Capture the cell that displays the provided text and extract its [X, Y] central coordinate. 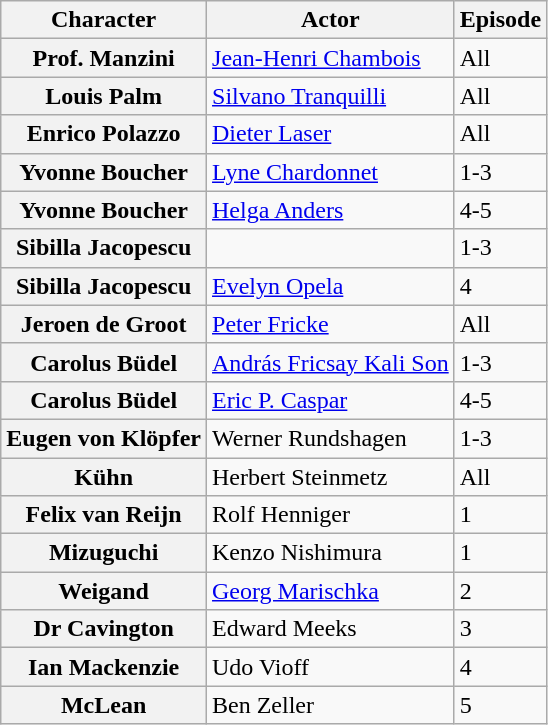
3 [500, 629]
Eugen von Klöpfer [104, 438]
Kühn [104, 477]
McLean [104, 705]
András Fricsay Kali Son [331, 362]
Herbert Steinmetz [331, 477]
Jeroen de Groot [104, 324]
Rolf Henniger [331, 515]
Helga Anders [331, 210]
Episode [500, 20]
Lyne Chardonnet [331, 172]
Werner Rundshagen [331, 438]
Enrico Polazzo [104, 134]
Ben Zeller [331, 705]
Kenzo Nishimura [331, 553]
2 [500, 591]
Prof. Manzini [104, 58]
Mizuguchi [104, 553]
Ian Mackenzie [104, 667]
Evelyn Opela [331, 286]
Dieter Laser [331, 134]
Silvano Tranquilli [331, 96]
Weigand [104, 591]
Eric P. Caspar [331, 400]
Edward Meeks [331, 629]
Jean-Henri Chambois [331, 58]
Louis Palm [104, 96]
Actor [331, 20]
Peter Fricke [331, 324]
Georg Marischka [331, 591]
Felix van Reijn [104, 515]
Udo Vioff [331, 667]
Dr Cavington [104, 629]
5 [500, 705]
Character [104, 20]
